Find where the given text appears and provide that cell's center as [X, Y] coordinate. 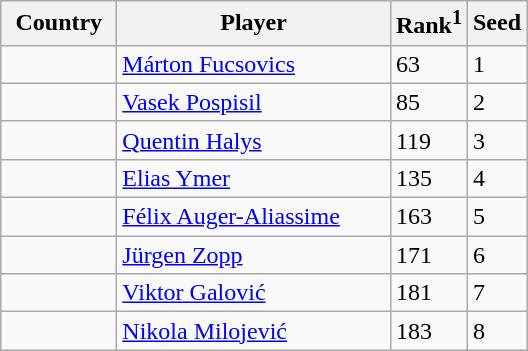
119 [428, 140]
Rank1 [428, 24]
181 [428, 293]
6 [496, 255]
Nikola Milojević [254, 331]
Viktor Galović [254, 293]
183 [428, 331]
5 [496, 217]
163 [428, 217]
Player [254, 24]
Country [59, 24]
85 [428, 102]
Seed [496, 24]
7 [496, 293]
4 [496, 178]
Quentin Halys [254, 140]
Márton Fucsovics [254, 64]
Vasek Pospisil [254, 102]
135 [428, 178]
63 [428, 64]
Félix Auger-Aliassime [254, 217]
8 [496, 331]
1 [496, 64]
171 [428, 255]
Jürgen Zopp [254, 255]
3 [496, 140]
2 [496, 102]
Elias Ymer [254, 178]
